Pinpoint the cell where the given text exists, returning its [x, y] midpoint coordinate. 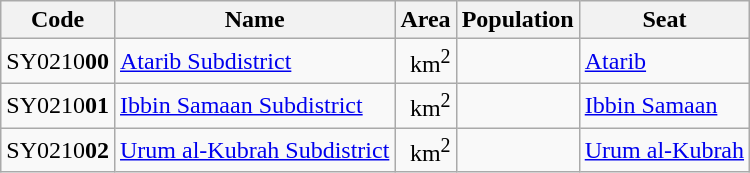
SY021001 [58, 106]
Ibbin Samaan [664, 106]
Population [518, 20]
SY021002 [58, 150]
Area [426, 20]
Urum al-Kubrah [664, 150]
Atarib Subdistrict [254, 62]
Name [254, 20]
Code [58, 20]
Urum al-Kubrah Subdistrict [254, 150]
Atarib [664, 62]
Ibbin Samaan Subdistrict [254, 106]
Seat [664, 20]
SY021000 [58, 62]
